Determine the (X, Y) coordinate at the center of the cell enclosing the given text.  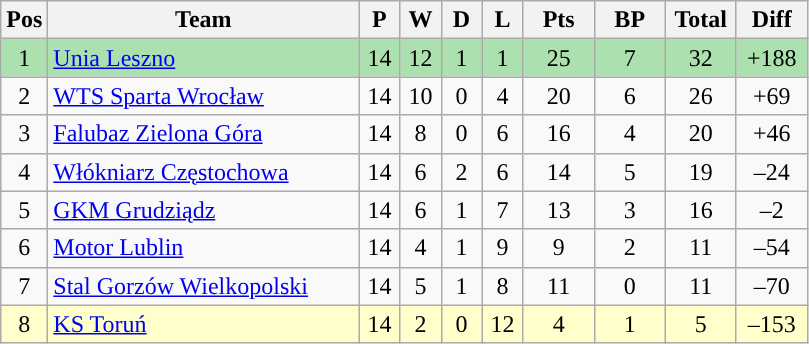
GKM Grudziądz (204, 210)
Diff (772, 20)
32 (700, 58)
–54 (772, 248)
Włókniarz Częstochowa (204, 172)
L (502, 20)
P (380, 20)
–24 (772, 172)
Pos (24, 20)
25 (558, 58)
19 (700, 172)
Team (204, 20)
26 (700, 96)
+46 (772, 134)
Stal Gorzów Wielkopolski (204, 286)
Total (700, 20)
Unia Leszno (204, 58)
+188 (772, 58)
W (420, 20)
13 (558, 210)
–153 (772, 324)
–70 (772, 286)
Motor Lublin (204, 248)
Pts (558, 20)
BP (630, 20)
10 (420, 96)
+69 (772, 96)
WTS Sparta Wrocław (204, 96)
–2 (772, 210)
Falubaz Zielona Góra (204, 134)
KS Toruń (204, 324)
D (462, 20)
